For the text-containing cell, return its midpoint in [x, y] coordinate format. 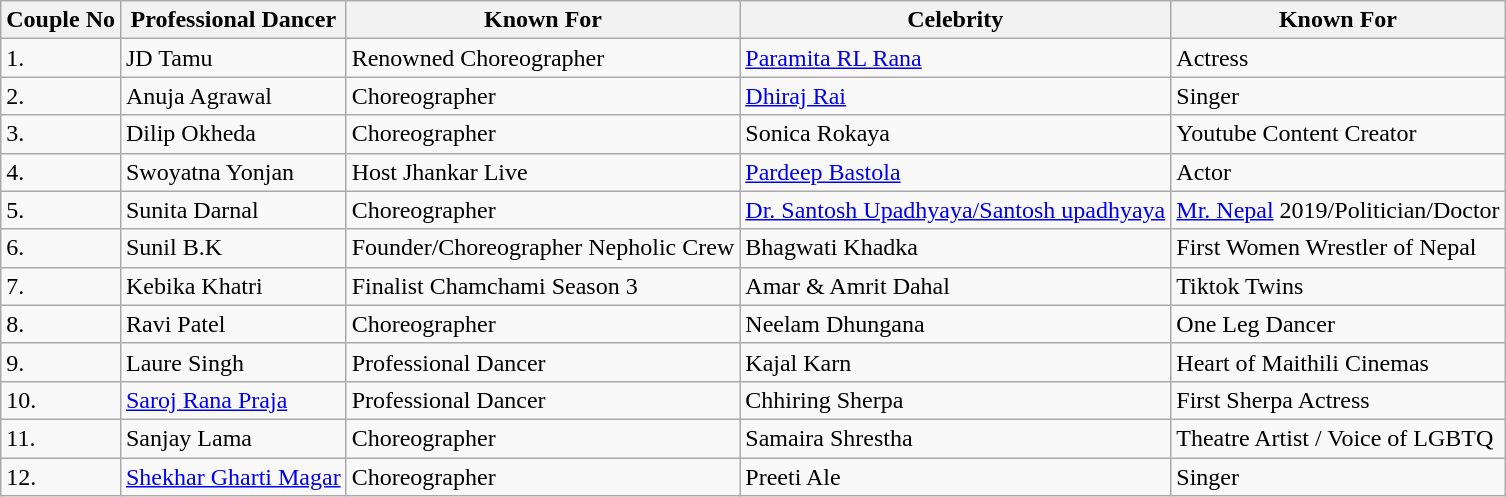
Ravi Patel [233, 324]
10. [61, 400]
Theatre Artist / Voice of LGBTQ [1338, 438]
Host Jhankar Live [543, 172]
Mr. Nepal 2019/Politician/Doctor [1338, 210]
Amar & Amrit Dahal [956, 286]
7. [61, 286]
Swoyatna Yonjan [233, 172]
11. [61, 438]
Kajal Karn [956, 362]
Sunita Darnal [233, 210]
9. [61, 362]
Anuja Agrawal [233, 96]
Founder/Choreographer Nepholic Crew [543, 248]
Shekhar Gharti Magar [233, 477]
Sonica Rokaya [956, 134]
Dilip Okheda [233, 134]
Samaira Shrestha [956, 438]
JD Tamu [233, 58]
Dhiraj Rai [956, 96]
Celebrity [956, 20]
1. [61, 58]
Saroj Rana Praja [233, 400]
Couple No [61, 20]
12. [61, 477]
First Sherpa Actress [1338, 400]
Pardeep Bastola [956, 172]
Heart of Maithili Cinemas [1338, 362]
8. [61, 324]
Actor [1338, 172]
6. [61, 248]
5. [61, 210]
Finalist Chamchami Season 3 [543, 286]
2. [61, 96]
One Leg Dancer [1338, 324]
Sunil B.K [233, 248]
Renowned Choreographer [543, 58]
Preeti Ale [956, 477]
Chhiring Sherpa [956, 400]
Laure Singh [233, 362]
3. [61, 134]
Paramita RL Rana [956, 58]
4. [61, 172]
First Women Wrestler of Nepal [1338, 248]
Dr. Santosh Upadhyaya/Santosh upadhyaya [956, 210]
Sanjay Lama [233, 438]
Neelam Dhungana [956, 324]
Tiktok Twins [1338, 286]
Actress [1338, 58]
Kebika Khatri [233, 286]
Youtube Content Creator [1338, 134]
Bhagwati Khadka [956, 248]
